Detect which cell encompasses the target text, then output its (X, Y) center coordinate. 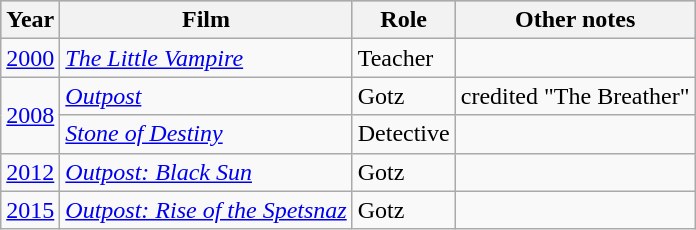
Teacher (404, 58)
2012 (30, 172)
2008 (30, 115)
2015 (30, 210)
Year (30, 20)
Outpost: Black Sun (206, 172)
The Little Vampire (206, 58)
Film (206, 20)
Stone of Destiny (206, 134)
2000 (30, 58)
Detective (404, 134)
Outpost (206, 96)
Outpost: Rise of the Spetsnaz (206, 210)
Other notes (575, 20)
Role (404, 20)
credited "The Breather" (575, 96)
